Capture the cell that displays the provided text and extract its (X, Y) central coordinate. 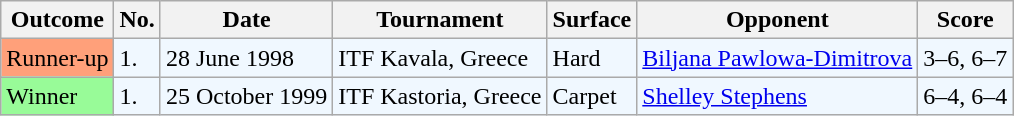
ITF Kastoria, Greece (440, 96)
Runner-up (58, 58)
Tournament (440, 20)
25 October 1999 (246, 96)
Winner (58, 96)
3–6, 6–7 (966, 58)
No. (137, 20)
Outcome (58, 20)
6–4, 6–4 (966, 96)
Carpet (592, 96)
Biljana Pawlowa-Dimitrova (778, 58)
Hard (592, 58)
28 June 1998 (246, 58)
Score (966, 20)
Shelley Stephens (778, 96)
Opponent (778, 20)
Date (246, 20)
ITF Kavala, Greece (440, 58)
Surface (592, 20)
